For the text-containing cell, return its midpoint in [x, y] coordinate format. 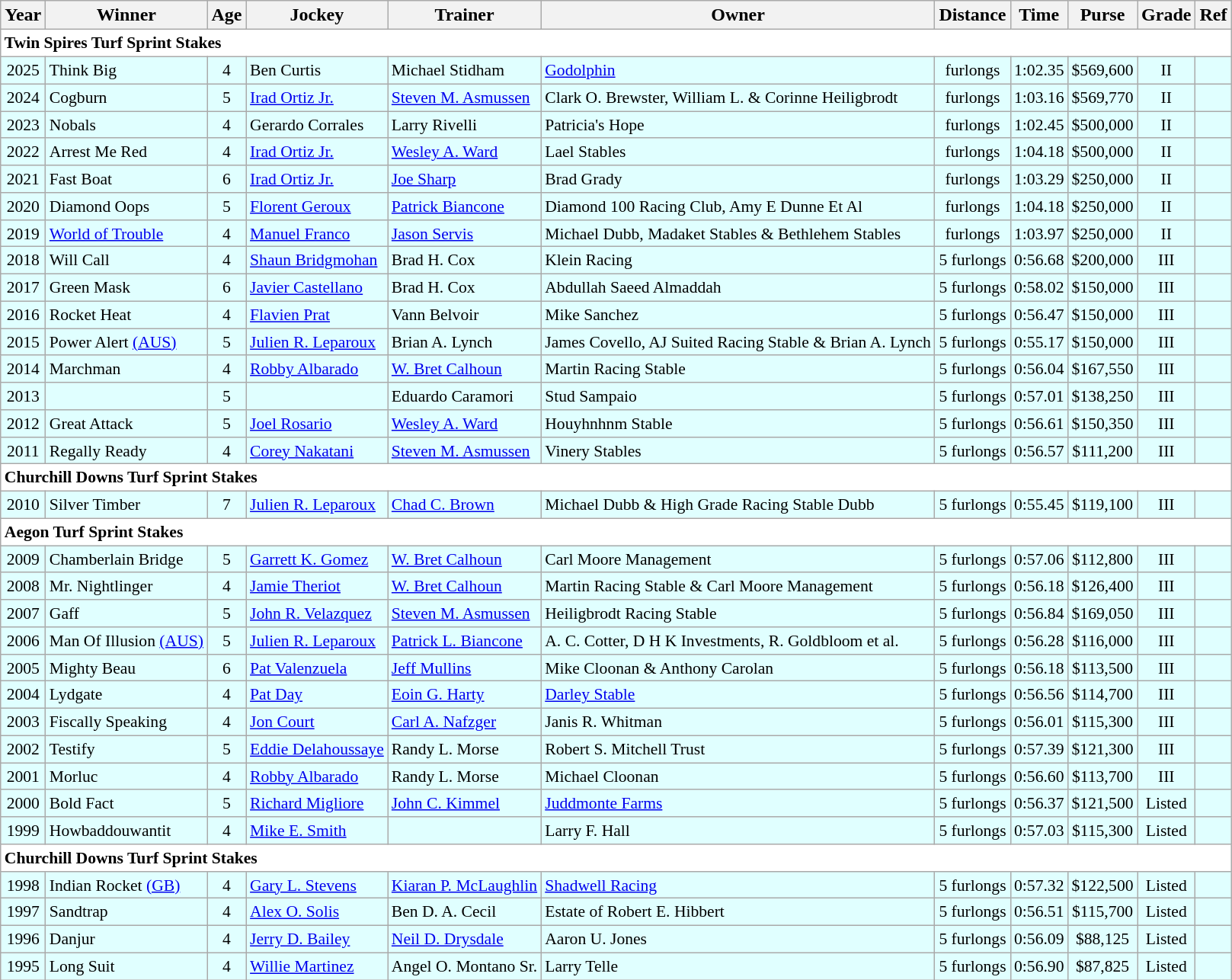
Willie Martinez [317, 966]
2011 [23, 450]
Mike Sanchez [738, 315]
Distance [972, 15]
Heiligbrodt Racing Stable [738, 613]
Neil D. Drysdale [465, 939]
Richard Migliore [317, 803]
A. C. Cotter, D H K Investments, R. Goldbloom et al. [738, 641]
Nobals [126, 125]
Javier Castellano [317, 287]
2008 [23, 586]
Pat Day [317, 695]
Mike E. Smith [317, 831]
Larry Rivelli [465, 125]
2012 [23, 424]
2019 [23, 233]
2000 [23, 803]
Mr. Nightlinger [126, 586]
Michael Dubb & High Grade Racing Stable Dubb [738, 504]
Rocket Heat [126, 315]
Great Attack [126, 424]
7 [227, 504]
1999 [23, 831]
1:03.29 [1039, 179]
Kiaran P. McLaughlin [465, 885]
Jason Servis [465, 233]
Mike Cloonan & Anthony Carolan [738, 668]
Power Alert (AUS) [126, 342]
Brad Grady [738, 179]
Carl A. Nafzger [465, 722]
2016 [23, 315]
Manuel Franco [317, 233]
Jockey [317, 15]
Michael Dubb, Madaket Stables & Bethlehem Stables [738, 233]
0:56.61 [1039, 424]
Houyhnhnm Stable [738, 424]
Patricia's Hope [738, 125]
0:57.01 [1039, 396]
Martin Racing Stable & Carl Moore Management [738, 586]
Carl Moore Management [738, 559]
2013 [23, 396]
Fiscally Speaking [126, 722]
2024 [23, 98]
1995 [23, 966]
0:56.04 [1039, 369]
Bold Fact [126, 803]
Darley Stable [738, 695]
Cogburn [126, 98]
0:58.02 [1039, 287]
2007 [23, 613]
$113,500 [1102, 668]
Gerardo Corrales [317, 125]
Lael Stables [738, 152]
Ref [1213, 15]
2015 [23, 342]
$169,050 [1102, 613]
Danjur [126, 939]
World of Trouble [126, 233]
Diamond Oops [126, 207]
$150,350 [1102, 424]
2006 [23, 641]
Trainer [465, 15]
Lydgate [126, 695]
Fast Boat [126, 179]
John R. Velazquez [317, 613]
Jeff Mullins [465, 668]
2017 [23, 287]
2004 [23, 695]
Regally Ready [126, 450]
$167,550 [1102, 369]
Shadwell Racing [738, 885]
Jamie Theriot [317, 586]
0:56.28 [1039, 641]
2003 [23, 722]
1:02.35 [1039, 70]
Purse [1102, 15]
Stud Sampaio [738, 396]
Howbaddouwantit [126, 831]
0:56.37 [1039, 803]
Aegon Turf Sprint Stakes [616, 532]
2001 [23, 777]
0:56.90 [1039, 966]
Diamond 100 Racing Club, Amy E Dunne Et Al [738, 207]
Florent Geroux [317, 207]
Long Suit [126, 966]
$87,825 [1102, 966]
$138,250 [1102, 396]
$569,600 [1102, 70]
0:56.01 [1039, 722]
Garrett K. Gomez [317, 559]
Larry F. Hall [738, 831]
Twin Spires Turf Sprint Stakes [616, 43]
Sandtrap [126, 912]
Man Of Illusion (AUS) [126, 641]
Patrick Biancone [465, 207]
0:56.51 [1039, 912]
Eduardo Caramori [465, 396]
$119,100 [1102, 504]
Michael Cloonan [738, 777]
1:03.16 [1039, 98]
0:55.45 [1039, 504]
Robert S. Mitchell Trust [738, 749]
0:56.47 [1039, 315]
John C. Kimmel [465, 803]
Arrest Me Red [126, 152]
Gary L. Stevens [317, 885]
$113,700 [1102, 777]
2009 [23, 559]
$115,700 [1102, 912]
Marchman [126, 369]
2018 [23, 261]
2022 [23, 152]
1997 [23, 912]
0:57.06 [1039, 559]
Martin Racing Stable [738, 369]
0:56.60 [1039, 777]
Morluc [126, 777]
2010 [23, 504]
Brian A. Lynch [465, 342]
Flavien Prat [317, 315]
Klein Racing [738, 261]
0:57.03 [1039, 831]
0:55.17 [1039, 342]
$126,400 [1102, 586]
$116,000 [1102, 641]
Michael Stidham [465, 70]
$112,800 [1102, 559]
Juddmonte Farms [738, 803]
Estate of Robert E. Hibbert [738, 912]
0:56.68 [1039, 261]
James Covello, AJ Suited Racing Stable & Brian A. Lynch [738, 342]
Winner [126, 15]
0:56.84 [1039, 613]
$569,770 [1102, 98]
0:57.32 [1039, 885]
Will Call [126, 261]
2021 [23, 179]
Ben Curtis [317, 70]
1998 [23, 885]
Grade [1166, 15]
Angel O. Montano Sr. [465, 966]
1996 [23, 939]
Clark O. Brewster, William L. & Corinne Heiligbrodt [738, 98]
$114,700 [1102, 695]
Chad C. Brown [465, 504]
2002 [23, 749]
Mighty Beau [126, 668]
1:02.45 [1039, 125]
Owner [738, 15]
0:56.09 [1039, 939]
1:03.97 [1039, 233]
Patrick L. Biancone [465, 641]
Testify [126, 749]
Corey Nakatani [317, 450]
Eoin G. Harty [465, 695]
Ben D. A. Cecil [465, 912]
2014 [23, 369]
2025 [23, 70]
$88,125 [1102, 939]
Joe Sharp [465, 179]
Year [23, 15]
Indian Rocket (GB) [126, 885]
Time [1039, 15]
Shaun Bridgmohan [317, 261]
Godolphin [738, 70]
0:56.57 [1039, 450]
Think Big [126, 70]
Green Mask [126, 287]
Janis R. Whitman [738, 722]
$121,300 [1102, 749]
Silver Timber [126, 504]
2005 [23, 668]
Jon Court [317, 722]
Jerry D. Bailey [317, 939]
Vinery Stables [738, 450]
Gaff [126, 613]
$122,500 [1102, 885]
Eddie Delahoussaye [317, 749]
2020 [23, 207]
0:57.39 [1039, 749]
$200,000 [1102, 261]
Joel Rosario [317, 424]
Aaron U. Jones [738, 939]
Chamberlain Bridge [126, 559]
$111,200 [1102, 450]
Vann Belvoir [465, 315]
Pat Valenzuela [317, 668]
0:56.56 [1039, 695]
Alex O. Solis [317, 912]
Age [227, 15]
2023 [23, 125]
Larry Telle [738, 966]
Abdullah Saeed Almaddah [738, 287]
$121,500 [1102, 803]
